Locate the cell with the specified text and output its [X, Y] center coordinate. 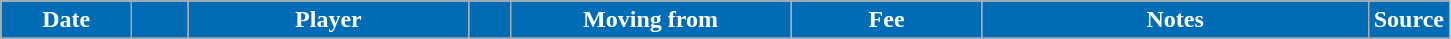
Source [1408, 20]
Date [66, 20]
Moving from [650, 20]
Player [328, 20]
Notes [1175, 20]
Fee [886, 20]
